Detect which cell encompasses the target text, then output its [X, Y] center coordinate. 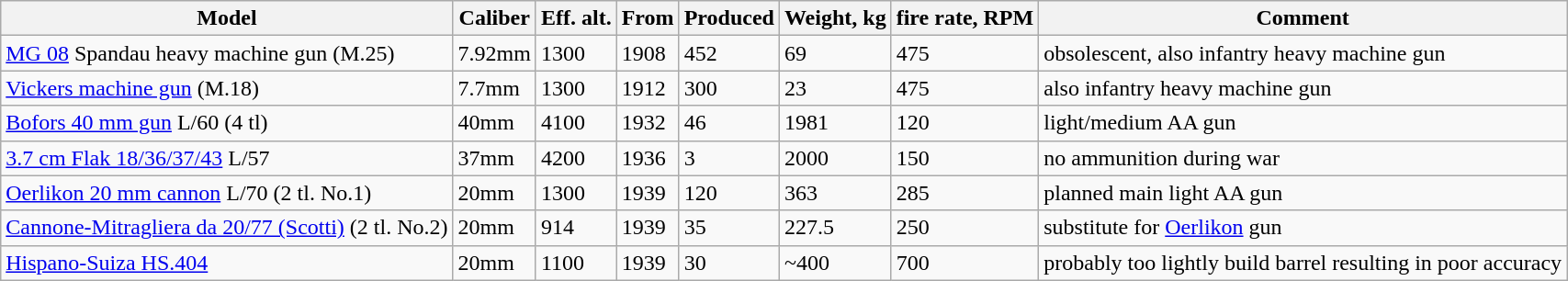
~400 [835, 263]
Oerlikon 20 mm cannon L/70 (2 tl. No.1) [227, 193]
3.7 cm Flak 18/36/37/43 L/57 [227, 158]
40mm [494, 123]
7.92mm [494, 53]
planned main light AA gun [1303, 193]
35 [729, 228]
1932 [648, 123]
452 [729, 53]
no ammunition during war [1303, 158]
363 [835, 193]
1912 [648, 88]
4200 [576, 158]
Comment [1303, 18]
substitute for Oerlikon gun [1303, 228]
30 [729, 263]
2000 [835, 158]
obsolescent, also infantry heavy machine gun [1303, 53]
46 [729, 123]
Cannone-Mitragliera da 20/77 (Scotti) (2 tl. No.2) [227, 228]
MG 08 Spandau heavy machine gun (M.25) [227, 53]
23 [835, 88]
150 [964, 158]
also infantry heavy machine gun [1303, 88]
914 [576, 228]
250 [964, 228]
Hispano-Suiza HS.404 [227, 263]
285 [964, 193]
Weight, kg [835, 18]
4100 [576, 123]
fire rate, RPM [964, 18]
Bofors 40 mm gun L/60 (4 tl) [227, 123]
300 [729, 88]
1100 [576, 263]
3 [729, 158]
37mm [494, 158]
Eff. alt. [576, 18]
Model [227, 18]
7.7mm [494, 88]
probably too lightly build barrel resulting in poor accuracy [1303, 263]
700 [964, 263]
Caliber [494, 18]
light/medium AA gun [1303, 123]
1981 [835, 123]
1936 [648, 158]
From [648, 18]
Vickers machine gun (M.18) [227, 88]
227.5 [835, 228]
69 [835, 53]
1908 [648, 53]
Produced [729, 18]
